Detect which cell encompasses the target text, then output its [X, Y] center coordinate. 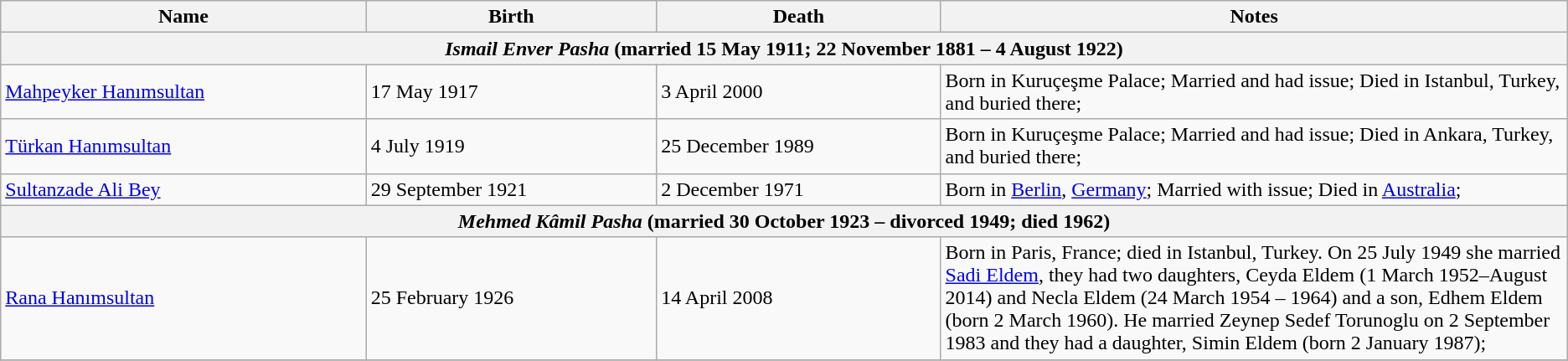
Notes [1254, 17]
29 September 1921 [511, 189]
Türkan Hanımsultan [183, 146]
14 April 2008 [799, 298]
3 April 2000 [799, 92]
Death [799, 17]
Born in Berlin, Germany; Married with issue; Died in Australia; [1254, 189]
Ismail Enver Pasha (married 15 May 1911; 22 November 1881 – 4 August 1922) [784, 49]
Born in Kuruçeşme Palace; Married and had issue; Died in Istanbul, Turkey, and buried there; [1254, 92]
Rana Hanımsultan [183, 298]
Birth [511, 17]
Name [183, 17]
Sultanzade Ali Bey [183, 189]
17 May 1917 [511, 92]
4 July 1919 [511, 146]
25 February 1926 [511, 298]
25 December 1989 [799, 146]
Mahpeyker Hanımsultan [183, 92]
Mehmed Kâmil Pasha (married 30 October 1923 – divorced 1949; died 1962) [784, 221]
Born in Kuruçeşme Palace; Married and had issue; Died in Ankara, Turkey, and buried there; [1254, 146]
2 December 1971 [799, 189]
